Determine the (x, y) coordinate at the center of the cell enclosing the given text.  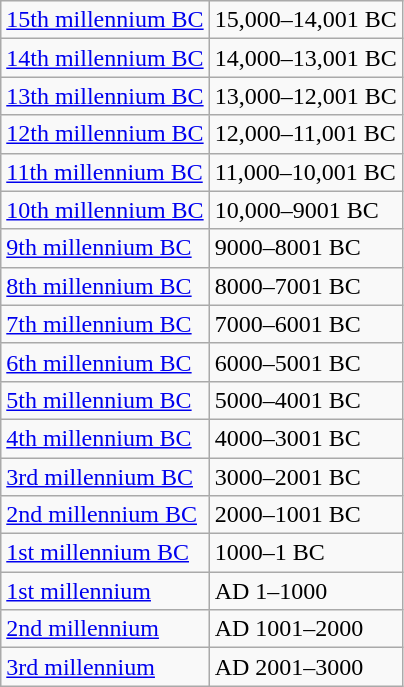
13th millennium BC (105, 96)
10,000–9001 BC (306, 210)
4000–3001 BC (306, 438)
5th millennium BC (105, 400)
9000–8001 BC (306, 248)
AD 1–1000 (306, 591)
AD 1001–2000 (306, 629)
1st millennium BC (105, 553)
3rd millennium BC (105, 477)
15,000–14,001 BC (306, 20)
AD 2001–3000 (306, 667)
8th millennium BC (105, 286)
12,000–11,001 BC (306, 134)
8000–7001 BC (306, 286)
2nd millennium BC (105, 515)
6000–5001 BC (306, 362)
7th millennium BC (105, 324)
3000–2001 BC (306, 477)
1st millennium (105, 591)
9th millennium BC (105, 248)
2000–1001 BC (306, 515)
3rd millennium (105, 667)
11th millennium BC (105, 172)
11,000–10,001 BC (306, 172)
4th millennium BC (105, 438)
2nd millennium (105, 629)
14,000–13,001 BC (306, 58)
13,000–12,001 BC (306, 96)
5000–4001 BC (306, 400)
7000–6001 BC (306, 324)
12th millennium BC (105, 134)
15th millennium BC (105, 20)
10th millennium BC (105, 210)
1000–1 BC (306, 553)
6th millennium BC (105, 362)
14th millennium BC (105, 58)
